Provide the [X, Y] coordinate of the cell's center where the given text is located.  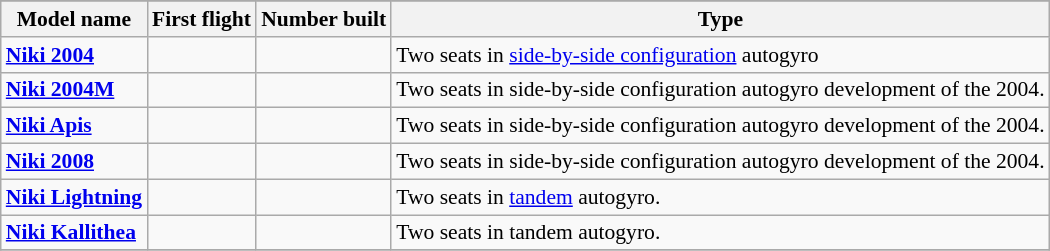
Niki Apis [74, 126]
Niki 2004M [74, 90]
Niki 2008 [74, 162]
Two seats in side-by-side configuration autogyro [720, 55]
Niki 2004 [74, 55]
Type [720, 19]
Niki Kallithea [74, 233]
Number built [324, 19]
Niki Lightning [74, 197]
Model name [74, 19]
First flight [202, 19]
